Output the (X, Y) coordinate of the center of the cell containing the given text.  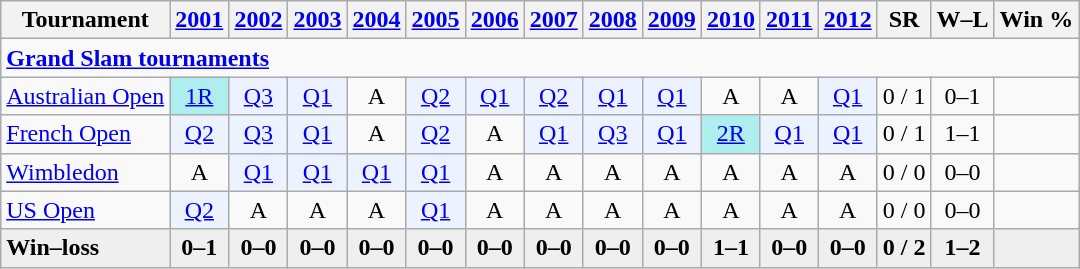
2004 (376, 20)
Win–loss (86, 248)
2005 (436, 20)
Grand Slam tournaments (540, 58)
0 / 2 (904, 248)
Australian Open (86, 96)
2006 (494, 20)
Wimbledon (86, 172)
W–L (962, 20)
2008 (612, 20)
1–2 (962, 248)
2012 (848, 20)
2010 (730, 20)
Tournament (86, 20)
2002 (258, 20)
2011 (789, 20)
2R (730, 134)
2003 (318, 20)
US Open (86, 210)
2007 (554, 20)
2009 (672, 20)
French Open (86, 134)
2001 (200, 20)
SR (904, 20)
1R (200, 96)
Win % (1036, 20)
